Locate the cell with the specified text and output its [x, y] center coordinate. 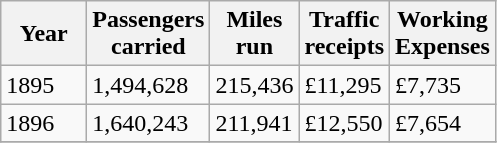
Working Expenses [443, 34]
Miles run [254, 34]
Traffic receipts [344, 34]
211,941 [254, 123]
Passengers carried [148, 34]
£12,550 [344, 123]
£7,654 [443, 123]
£11,295 [344, 85]
1896 [44, 123]
215,436 [254, 85]
1895 [44, 85]
1,494,628 [148, 85]
1,640,243 [148, 123]
£7,735 [443, 85]
Year [44, 34]
